From the cell containing the given text, extract its center point as (x, y) coordinate. 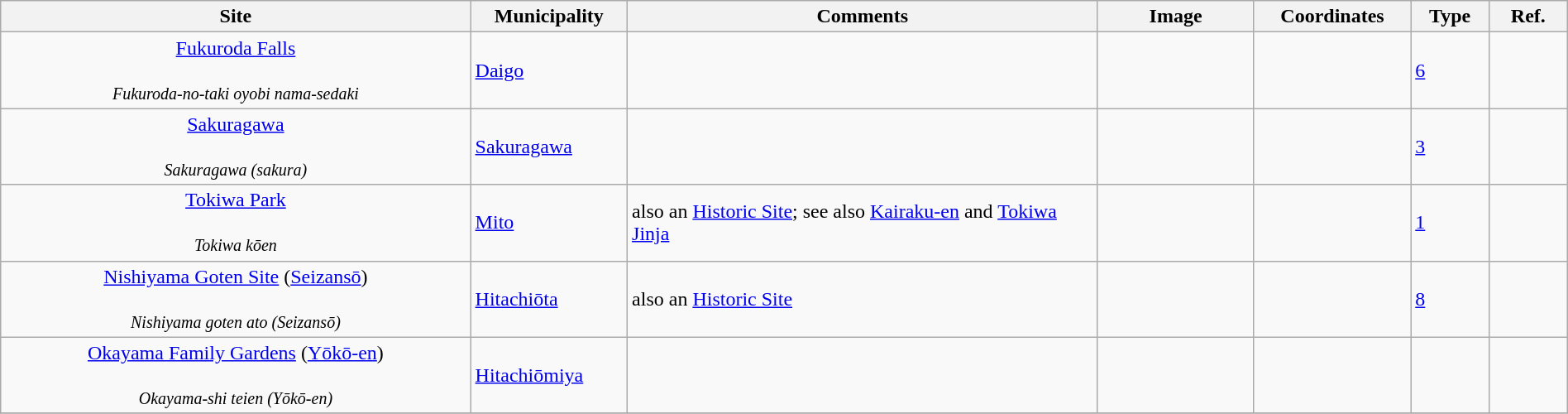
also an Historic Site; see also Kairaku-en and Tokiwa Jinja (863, 223)
3 (1451, 147)
Municipality (549, 17)
Image (1176, 17)
also an Historic Site (863, 299)
Hitachiōmiya (549, 375)
Okayama Family Gardens (Yōkō-en)Okayama-shi teien (Yōkō-en) (236, 375)
Mito (549, 223)
Hitachiōta (549, 299)
Fukuroda FallsFukuroda-no-taki oyobi nama-sedaki (236, 70)
Site (236, 17)
Coordinates (1331, 17)
Sakuragawa (549, 147)
Ref. (1528, 17)
6 (1451, 70)
Comments (863, 17)
1 (1451, 223)
8 (1451, 299)
Nishiyama Goten Site (Seizansō)Nishiyama goten ato (Seizansō) (236, 299)
SakuragawaSakuragawa (sakura) (236, 147)
Daigo (549, 70)
Type (1451, 17)
Tokiwa ParkTokiwa kōen (236, 223)
